Pinpoint the cell where the given text exists, returning its [X, Y] midpoint coordinate. 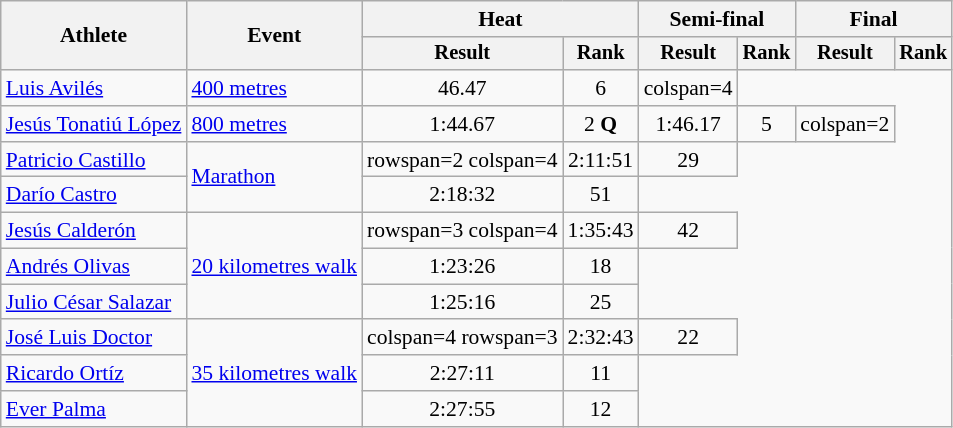
12 [601, 409]
1:35:43 [601, 231]
400 metres [274, 88]
2:27:55 [462, 409]
11 [601, 373]
5 [767, 124]
46.47 [462, 88]
2:11:51 [601, 160]
1:46.17 [688, 124]
Heat [500, 19]
rowspan=2 colspan=4 [462, 160]
2:32:43 [601, 338]
18 [601, 267]
Ricardo Ortíz [94, 373]
6 [601, 88]
42 [688, 231]
José Luis Doctor [94, 338]
colspan=4 rowspan=3 [462, 338]
colspan=2 [844, 124]
1:44.67 [462, 124]
Patricio Castillo [94, 160]
22 [688, 338]
2:18:32 [462, 195]
Jesús Tonatiú López [94, 124]
29 [688, 160]
Darío Castro [94, 195]
Final [874, 19]
51 [601, 195]
Athlete [94, 36]
Luis Avilés [94, 88]
Julio César Salazar [94, 302]
rowspan=3 colspan=4 [462, 231]
1:25:16 [462, 302]
1:23:26 [462, 267]
Andrés Olivas [94, 267]
2 Q [601, 124]
colspan=4 [688, 88]
35 kilometres walk [274, 374]
25 [601, 302]
Jesús Calderón [94, 231]
Marathon [274, 178]
20 kilometres walk [274, 266]
2:27:11 [462, 373]
800 metres [274, 124]
Semi-final [718, 19]
Ever Palma [94, 409]
Event [274, 36]
